Return [X, Y] of the center of cell containing provided text 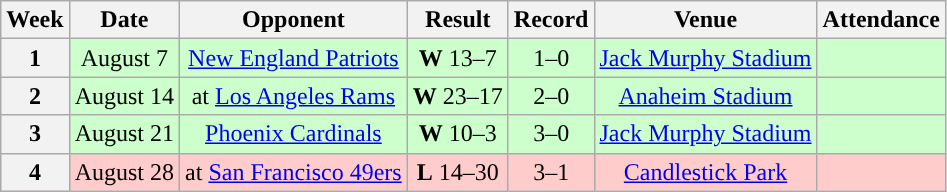
at San Francisco 49ers [294, 172]
2 [35, 96]
Result [458, 20]
Phoenix Cardinals [294, 134]
Week [35, 20]
4 [35, 172]
August 7 [124, 58]
3–1 [551, 172]
Date [124, 20]
2–0 [551, 96]
Opponent [294, 20]
Anaheim Stadium [706, 96]
August 28 [124, 172]
Attendance [881, 20]
at Los Angeles Rams [294, 96]
Venue [706, 20]
1–0 [551, 58]
L 14–30 [458, 172]
New England Patriots [294, 58]
Record [551, 20]
August 14 [124, 96]
3–0 [551, 134]
W 13–7 [458, 58]
Candlestick Park [706, 172]
W 23–17 [458, 96]
W 10–3 [458, 134]
1 [35, 58]
3 [35, 134]
August 21 [124, 134]
